Search for the cell housing the specified text and yield its (X, Y) center coordinate. 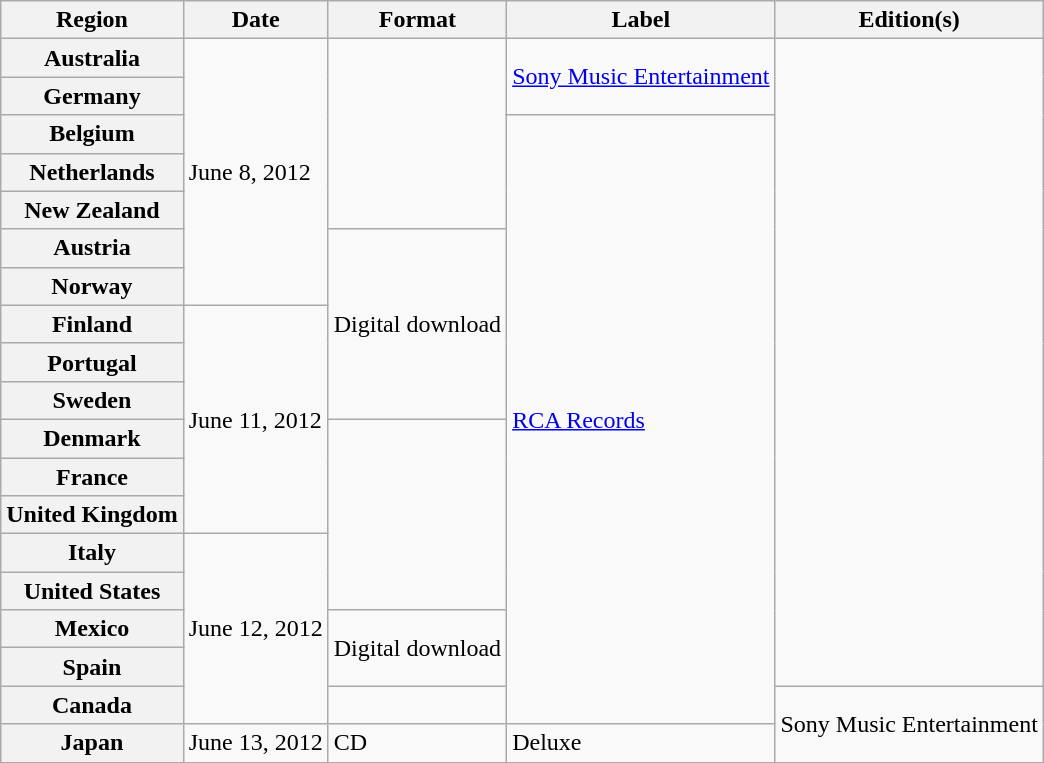
Spain (92, 667)
Canada (92, 705)
Germany (92, 96)
RCA Records (641, 420)
United Kingdom (92, 515)
New Zealand (92, 210)
Edition(s) (909, 20)
June 11, 2012 (256, 419)
Label (641, 20)
Date (256, 20)
France (92, 477)
Belgium (92, 134)
June 13, 2012 (256, 743)
Format (417, 20)
Sweden (92, 400)
Australia (92, 58)
Japan (92, 743)
June 12, 2012 (256, 629)
Denmark (92, 438)
Portugal (92, 362)
Italy (92, 553)
June 8, 2012 (256, 172)
Finland (92, 324)
United States (92, 591)
Region (92, 20)
Norway (92, 286)
Netherlands (92, 172)
CD (417, 743)
Deluxe (641, 743)
Mexico (92, 629)
Austria (92, 248)
